Identify which cell holds the provided text, then report its [x, y] central coordinate. 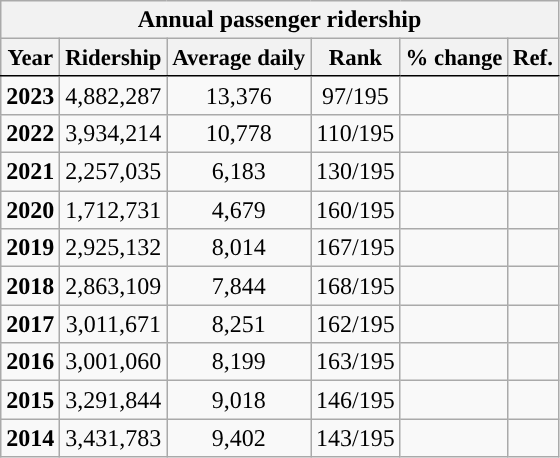
2019 [30, 248]
130/195 [356, 172]
3,431,783 [114, 438]
3,934,214 [114, 133]
9,018 [239, 400]
2,863,109 [114, 286]
4,882,287 [114, 95]
2022 [30, 133]
3,291,844 [114, 400]
2016 [30, 362]
8,251 [239, 324]
168/195 [356, 286]
9,402 [239, 438]
8,199 [239, 362]
Ref. [533, 58]
3,011,671 [114, 324]
2021 [30, 172]
13,376 [239, 95]
97/195 [356, 95]
4,679 [239, 210]
Annual passenger ridership [280, 20]
162/195 [356, 324]
8,014 [239, 248]
2,257,035 [114, 172]
3,001,060 [114, 362]
1,712,731 [114, 210]
2,925,132 [114, 248]
% change [454, 58]
167/195 [356, 248]
7,844 [239, 286]
6,183 [239, 172]
Year [30, 58]
160/195 [356, 210]
2017 [30, 324]
Rank [356, 58]
146/195 [356, 400]
110/195 [356, 133]
Ridership [114, 58]
2018 [30, 286]
10,778 [239, 133]
163/195 [356, 362]
2014 [30, 438]
143/195 [356, 438]
2020 [30, 210]
2023 [30, 95]
2015 [30, 400]
Average daily [239, 58]
